Extract the [X, Y] coordinate from the center of the cell holding the provided text.  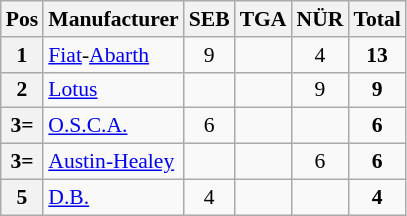
5 [22, 197]
Lotus [113, 90]
Manufacturer [113, 19]
Pos [22, 19]
NÜR [320, 19]
O.S.C.A. [113, 126]
TGA [264, 19]
1 [22, 55]
D.B. [113, 197]
Fiat-Abarth [113, 55]
Austin-Healey [113, 162]
13 [376, 55]
SEB [210, 19]
Total [376, 19]
2 [22, 90]
